Scan for the cell matching the given text and deliver its [x, y] coordinate at center. 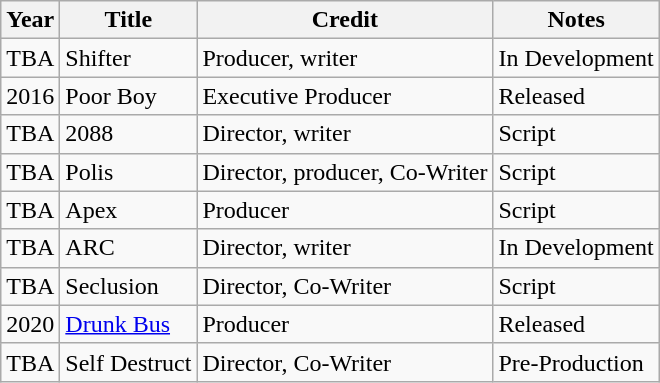
2016 [30, 96]
2020 [30, 324]
Self Destruct [128, 362]
Apex [128, 210]
Seclusion [128, 286]
2088 [128, 134]
Executive Producer [345, 96]
ARC [128, 248]
Producer, writer [345, 58]
Polis [128, 172]
Year [30, 20]
Director, producer, Co-Writer [345, 172]
Credit [345, 20]
Pre-Production [576, 362]
Notes [576, 20]
Shifter [128, 58]
Poor Boy [128, 96]
Drunk Bus [128, 324]
Title [128, 20]
